For the text-containing cell, return its midpoint in [x, y] coordinate format. 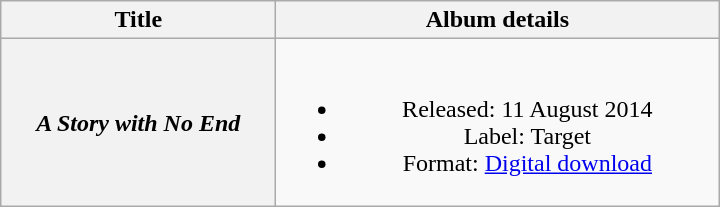
Album details [498, 20]
Released: 11 August 2014 Label: TargetFormat: Digital download [498, 122]
A Story with No End [138, 122]
Title [138, 20]
